From the cell containing the given text, extract its center point as [X, Y] coordinate. 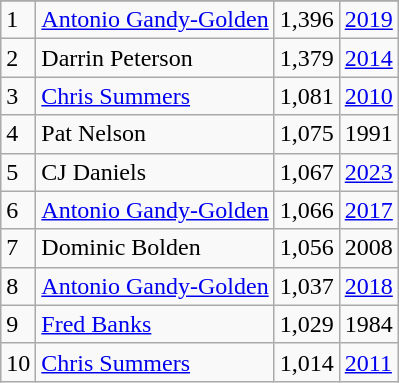
2019 [368, 20]
2014 [368, 58]
10 [18, 362]
2 [18, 58]
2023 [368, 172]
2018 [368, 286]
1,081 [306, 96]
2011 [368, 362]
1 [18, 20]
1984 [368, 324]
Dominic Bolden [155, 248]
1,066 [306, 210]
7 [18, 248]
1,067 [306, 172]
1,029 [306, 324]
1,396 [306, 20]
Darrin Peterson [155, 58]
Pat Nelson [155, 134]
1,014 [306, 362]
2008 [368, 248]
2017 [368, 210]
Fred Banks [155, 324]
5 [18, 172]
9 [18, 324]
8 [18, 286]
6 [18, 210]
1,075 [306, 134]
3 [18, 96]
1,056 [306, 248]
4 [18, 134]
2010 [368, 96]
1,379 [306, 58]
1,037 [306, 286]
1991 [368, 134]
CJ Daniels [155, 172]
